Return the [X, Y] coordinate for the center point of the cell that contains the specified text.  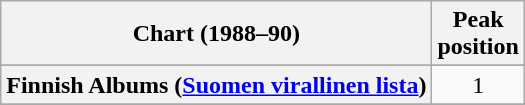
1 [478, 85]
Peak position [478, 34]
Finnish Albums (Suomen virallinen lista) [216, 85]
Chart (1988–90) [216, 34]
